Identify which cell holds the provided text, then report its (X, Y) central coordinate. 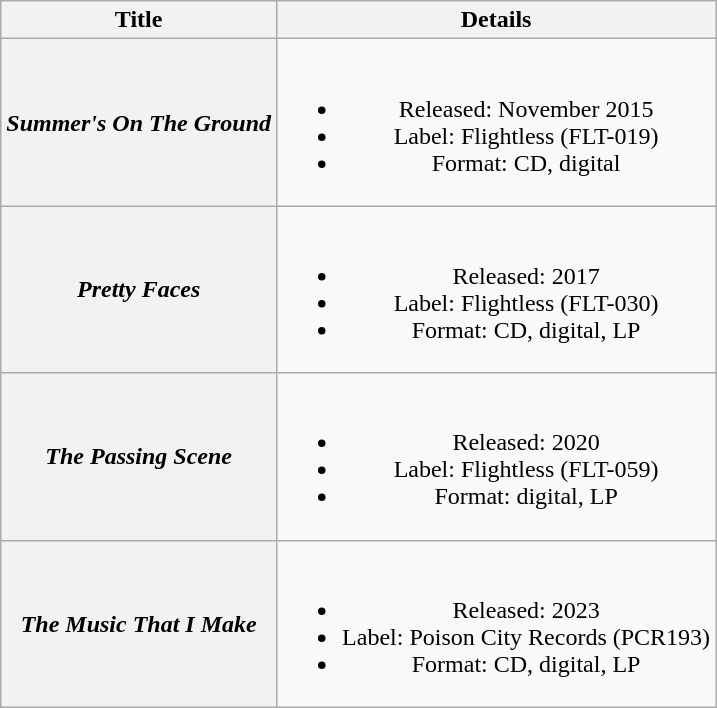
Pretty Faces (139, 290)
Details (496, 20)
Released: 2023Label: Poison City Records (PCR193)Format: CD, digital, LP (496, 624)
The Music That I Make (139, 624)
Released: 2017Label: Flightless (FLT-030)Format: CD, digital, LP (496, 290)
Title (139, 20)
The Passing Scene (139, 456)
Released: 2020Label: Flightless (FLT-059)Format: digital, LP (496, 456)
Released: November 2015Label: Flightless (FLT-019)Format: CD, digital (496, 122)
Summer's On The Ground (139, 122)
